Output the [X, Y] coordinate of the center of the cell containing the given text.  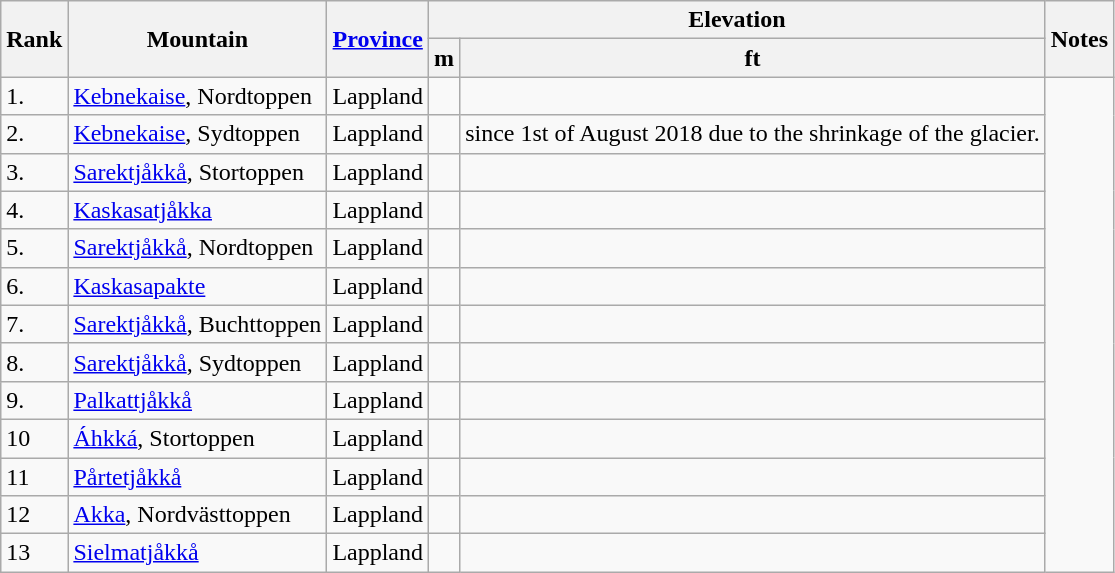
ft [753, 58]
Sarektjåkkå, Nordtoppen [198, 248]
Sarektjåkkå, Stortoppen [198, 172]
13 [34, 553]
5. [34, 248]
Elevation [738, 20]
10 [34, 438]
Pårtetjåkkå [198, 477]
Rank [34, 39]
9. [34, 400]
11 [34, 477]
8. [34, 362]
Kebnekaise, Nordtoppen [198, 96]
Akka, Nordvästtoppen [198, 515]
Sielmatjåkkå [198, 553]
Sarektjåkkå, Sydtoppen [198, 362]
1. [34, 96]
Kebnekaise, Sydtoppen [198, 134]
2. [34, 134]
12 [34, 515]
4. [34, 210]
Sarektjåkkå, Buchttoppen [198, 324]
Province [378, 39]
Kaskasapakte [198, 286]
Notes [1079, 39]
3. [34, 172]
m [444, 58]
Mountain [198, 39]
Palkattjåkkå [198, 400]
7. [34, 324]
since 1st of August 2018 due to the shrinkage of the glacier. [753, 134]
Kaskasatjåkka [198, 210]
Áhkká, Stortoppen [198, 438]
6. [34, 286]
